From the cell containing the given text, extract its center point as (x, y) coordinate. 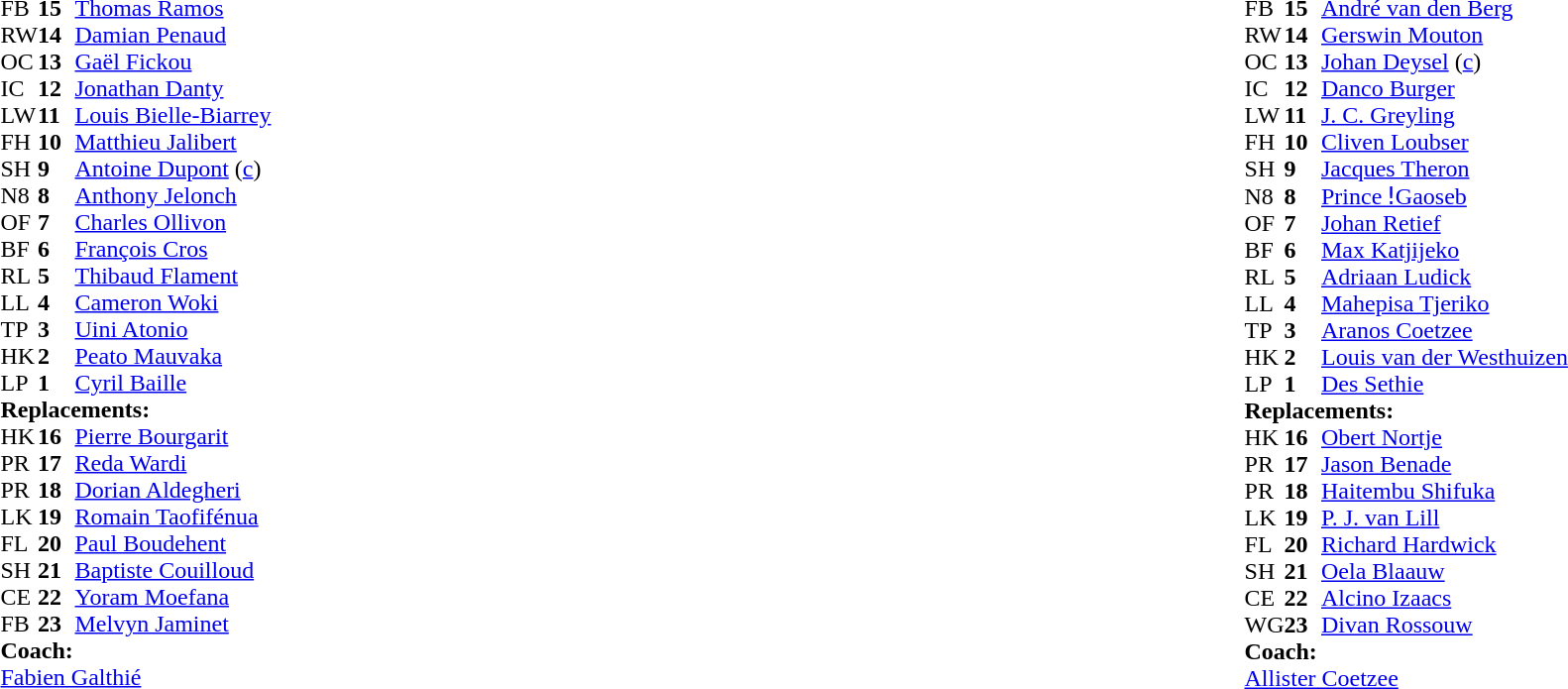
Paul Boudehent (173, 543)
Cyril Baille (173, 383)
Uini Atonio (173, 329)
Des Sethie (1445, 385)
Romain Taofifénua (173, 517)
Charles Ollivon (173, 222)
Jonathan Danty (173, 89)
Damian Penaud (173, 36)
Max Katjijeko (1445, 250)
Adriaan Ludick (1445, 278)
Thibaud Flament (173, 276)
Richard Hardwick (1445, 545)
Haitembu Shifuka (1445, 492)
P. J. van Lill (1445, 517)
Aranos Coetzee (1445, 331)
Alcino Izaacs (1445, 599)
Peato Mauvaka (173, 357)
Danco Burger (1445, 89)
Reda Wardi (173, 464)
Mahepisa Tjeriko (1445, 303)
Yoram Moefana (173, 597)
Anthony Jelonch (173, 196)
Cliven Loubser (1445, 143)
Divan Rossouw (1445, 625)
Obert Nortje (1445, 438)
Louis Bielle-Biarrey (173, 115)
Johan Deysel (c) (1445, 61)
François Cros (173, 250)
Oela Blaauw (1445, 571)
Cameron Woki (173, 303)
WG (1265, 625)
Jason Benade (1445, 464)
Matthieu Jalibert (173, 143)
Baptiste Couilloud (173, 571)
Melvyn Jaminet (173, 625)
Prince ǃGaoseb (1445, 196)
J. C. Greyling (1445, 115)
Pierre Bourgarit (173, 436)
Louis van der Westhuizen (1445, 357)
Dorian Aldegheri (173, 490)
Antoine Dupont (c) (173, 169)
Gaël Fickou (173, 61)
Gerswin Mouton (1445, 36)
FB (19, 625)
Johan Retief (1445, 224)
Jacques Theron (1445, 169)
